Return the [x, y] coordinate for the center point of the cell that contains the specified text.  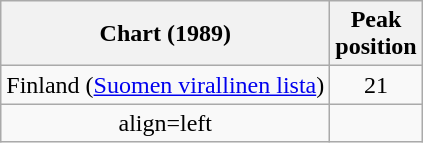
Chart (1989) [166, 34]
21 [376, 85]
Finland (Suomen virallinen lista) [166, 85]
align=left [166, 123]
Peakposition [376, 34]
